Find where the given text appears and provide that cell's center as [x, y] coordinate. 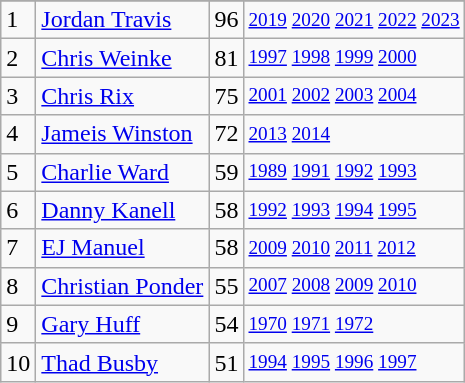
75 [226, 96]
1994 1995 1996 1997 [354, 362]
6 [18, 210]
51 [226, 362]
EJ Manuel [122, 248]
81 [226, 58]
1989 1991 1992 1993 [354, 172]
2007 2008 2009 2010 [354, 286]
1 [18, 20]
72 [226, 134]
9 [18, 324]
1997 1998 1999 2000 [354, 58]
Jordan Travis [122, 20]
2013 2014 [354, 134]
3 [18, 96]
55 [226, 286]
1970 1971 1972 [354, 324]
Gary Huff [122, 324]
2001 2002 2003 2004 [354, 96]
Danny Kanell [122, 210]
Christian Ponder [122, 286]
96 [226, 20]
59 [226, 172]
2009 2010 2011 2012 [354, 248]
2 [18, 58]
2019 2020 2021 2022 2023 [354, 20]
Chris Weinke [122, 58]
Charlie Ward [122, 172]
Thad Busby [122, 362]
54 [226, 324]
5 [18, 172]
Jameis Winston [122, 134]
4 [18, 134]
Chris Rix [122, 96]
1992 1993 1994 1995 [354, 210]
7 [18, 248]
10 [18, 362]
8 [18, 286]
